Return (X, Y) of the center of cell containing provided text 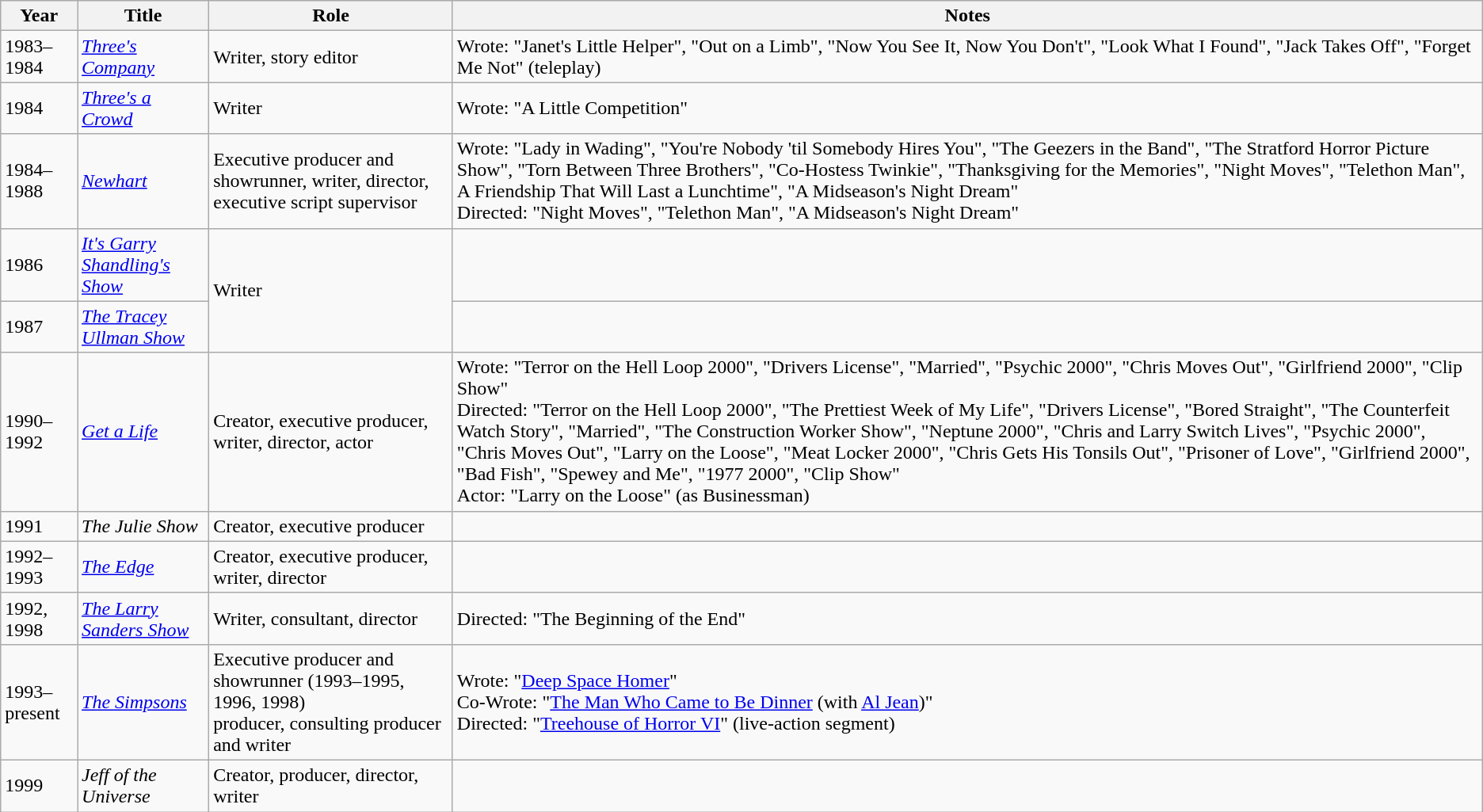
The Tracey Ullman Show (143, 326)
Year (40, 16)
Executive producer and showrunner, writer, director, executive script supervisor (331, 181)
1991 (40, 526)
The Edge (143, 567)
1993–present (40, 702)
Three's Company (143, 57)
Three's a Crowd (143, 108)
The Larry Sanders Show (143, 618)
1986 (40, 265)
Title (143, 16)
Wrote: "Deep Space Homer"Co-Wrote: "The Man Who Came to Be Dinner (with Al Jean)"Directed: "Treehouse of Horror VI" (live-action segment) (967, 702)
Writer, consultant, director (331, 618)
Notes (967, 16)
Writer, story editor (331, 57)
Get a Life (143, 432)
Creator, executive producer, writer, director (331, 567)
Wrote: "A Little Competition" (967, 108)
It's Garry Shandling's Show (143, 265)
1992, 1998 (40, 618)
1992–1993 (40, 567)
1984–1988 (40, 181)
1987 (40, 326)
Creator, executive producer, writer, director, actor (331, 432)
Jeff of the Universe (143, 786)
1984 (40, 108)
Creator, producer, director, writer (331, 786)
Role (331, 16)
Executive producer and showrunner (1993–1995, 1996, 1998)producer, consulting producer and writer (331, 702)
The Julie Show (143, 526)
1999 (40, 786)
Creator, executive producer (331, 526)
Directed: "The Beginning of the End" (967, 618)
Wrote: "Janet's Little Helper", "Out on a Limb", "Now You See It, Now You Don't", "Look What I Found", "Jack Takes Off", "Forget Me Not" (teleplay) (967, 57)
1990–1992 (40, 432)
The Simpsons (143, 702)
Newhart (143, 181)
1983–1984 (40, 57)
